Scan for the cell matching the given text and deliver its (x, y) coordinate at center. 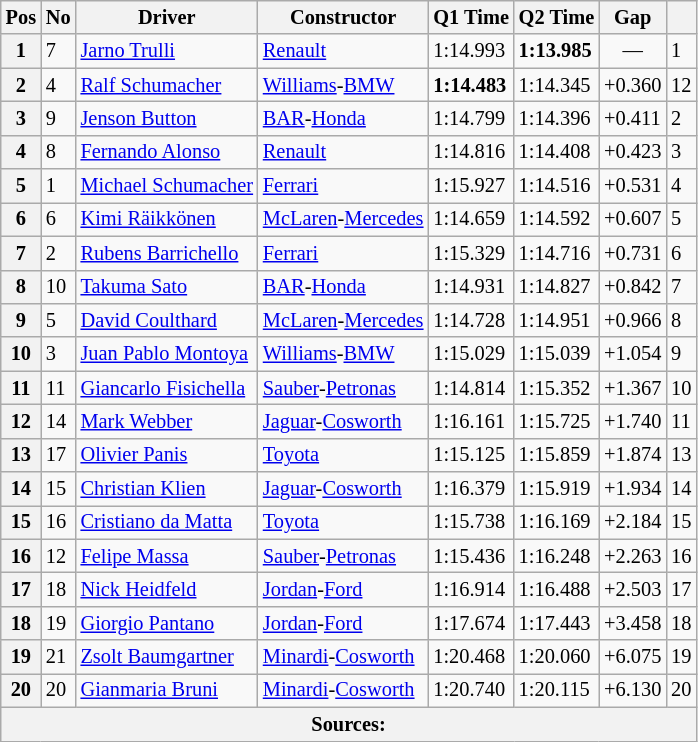
Gianmaria Bruni (167, 690)
1:15.352 (556, 388)
Jarno Trulli (167, 51)
1:15.738 (470, 522)
1:17.674 (470, 623)
1:14.931 (470, 287)
Q2 Time (556, 17)
1:15.436 (470, 556)
1:14.799 (470, 118)
1:14.951 (556, 320)
1:14.716 (556, 253)
1:15.039 (556, 354)
+1.740 (632, 421)
Juan Pablo Montoya (167, 354)
21 (58, 657)
Gap (632, 17)
1:15.329 (470, 253)
1:15.919 (556, 489)
+0.423 (632, 152)
1:16.914 (470, 589)
1:14.408 (556, 152)
1:14.728 (470, 320)
Ralf Schumacher (167, 85)
Sources: (349, 724)
Mark Webber (167, 421)
Zsolt Baumgartner (167, 657)
+0.411 (632, 118)
1:20.115 (556, 690)
Q1 Time (470, 17)
Felipe Massa (167, 556)
+0.842 (632, 287)
+0.731 (632, 253)
+1.367 (632, 388)
1:16.379 (470, 489)
+6.075 (632, 657)
1:14.592 (556, 219)
+0.607 (632, 219)
+1.054 (632, 354)
+1.934 (632, 489)
Driver (167, 17)
1:14.345 (556, 85)
1:16.161 (470, 421)
Constructor (343, 17)
1:20.468 (470, 657)
+1.874 (632, 455)
1:15.125 (470, 455)
1:15.725 (556, 421)
Giorgio Pantano (167, 623)
+6.130 (632, 690)
+0.360 (632, 85)
1:20.740 (470, 690)
1:14.516 (556, 186)
Cristiano da Matta (167, 522)
Takuma Sato (167, 287)
1:16.248 (556, 556)
1:14.814 (470, 388)
Rubens Barrichello (167, 253)
1:15.859 (556, 455)
1:14.993 (470, 51)
1:17.443 (556, 623)
David Coulthard (167, 320)
Christian Klien (167, 489)
+2.184 (632, 522)
+0.966 (632, 320)
1:14.483 (470, 85)
1:20.060 (556, 657)
Pos (21, 17)
No (58, 17)
1:13.985 (556, 51)
1:16.488 (556, 589)
Jenson Button (167, 118)
Giancarlo Fisichella (167, 388)
+2.263 (632, 556)
Nick Heidfeld (167, 589)
+2.503 (632, 589)
1:16.169 (556, 522)
— (632, 51)
1:14.659 (470, 219)
+3.458 (632, 623)
1:15.029 (470, 354)
Michael Schumacher (167, 186)
1:15.927 (470, 186)
Fernando Alonso (167, 152)
+0.531 (632, 186)
1:14.396 (556, 118)
Olivier Panis (167, 455)
1:14.827 (556, 287)
1:14.816 (470, 152)
Kimi Räikkönen (167, 219)
